Provide the (X, Y) coordinate of the cell's center where the given text is located.  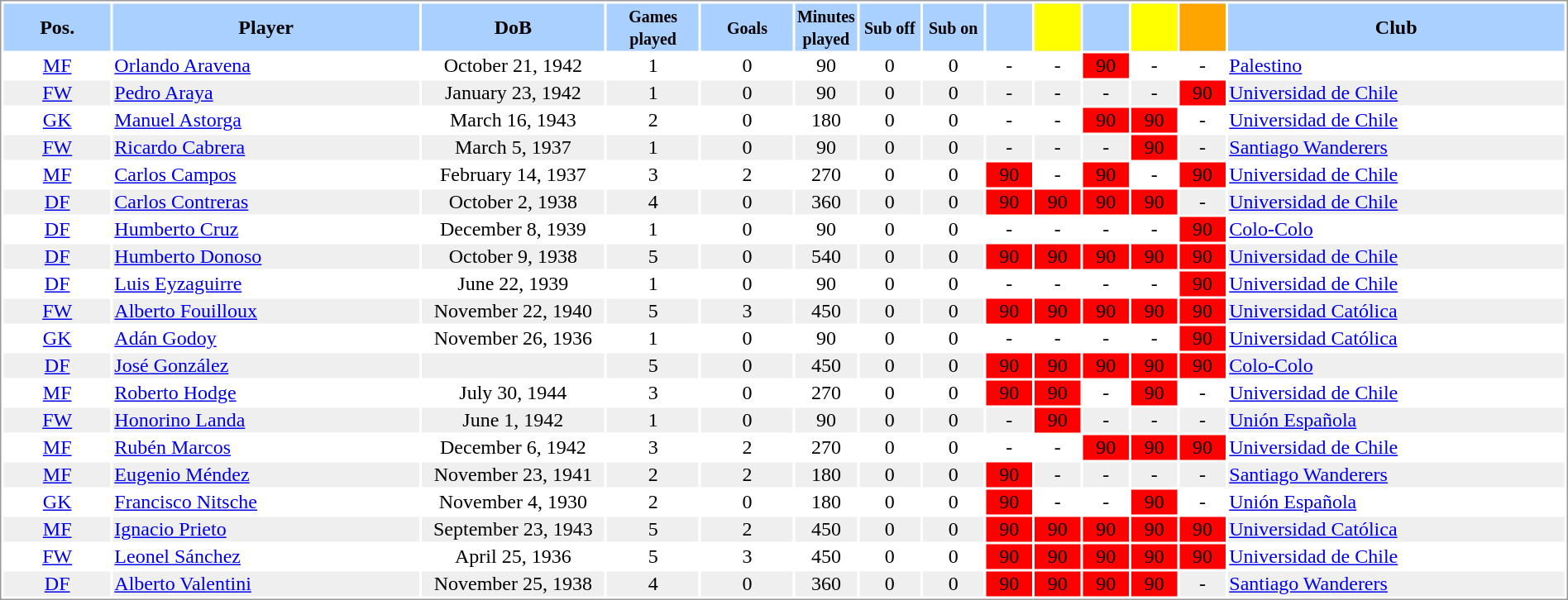
Manuel Astorga (266, 120)
José González (266, 366)
Alberto Valentini (266, 584)
Carlos Campos (266, 174)
Ignacio Prieto (266, 530)
Club (1396, 26)
Rubén Marcos (266, 447)
November 23, 1941 (513, 475)
Minutesplayed (826, 26)
Eugenio Méndez (266, 475)
Alberto Fouilloux (266, 312)
DoB (513, 26)
October 21, 1942 (513, 65)
Orlando Aravena (266, 65)
June 1, 1942 (513, 421)
Leonel Sánchez (266, 556)
Francisco Nitsche (266, 502)
Humberto Donoso (266, 257)
November 22, 1940 (513, 312)
Goals (748, 26)
July 30, 1944 (513, 393)
November 25, 1938 (513, 584)
December 6, 1942 (513, 447)
Gamesplayed (653, 26)
June 22, 1939 (513, 283)
March 16, 1943 (513, 120)
Palestino (1396, 65)
November 26, 1936 (513, 338)
Pedro Araya (266, 93)
Adán Godoy (266, 338)
October 2, 1938 (513, 202)
Carlos Contreras (266, 202)
October 9, 1938 (513, 257)
February 14, 1937 (513, 174)
Luis Eyzaguirre (266, 283)
Humberto Cruz (266, 229)
Ricardo Cabrera (266, 148)
September 23, 1943 (513, 530)
March 5, 1937 (513, 148)
December 8, 1939 (513, 229)
Roberto Hodge (266, 393)
November 4, 1930 (513, 502)
Player (266, 26)
April 25, 1936 (513, 556)
Honorino Landa (266, 421)
Sub off (890, 26)
Pos. (56, 26)
January 23, 1942 (513, 93)
Sub on (954, 26)
540 (826, 257)
